Provide the (x, y) coordinate of the cell's center where the given text is located.  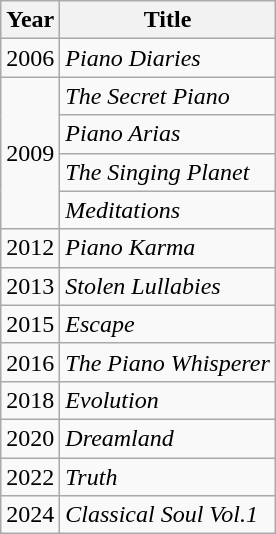
2015 (30, 324)
Stolen Lullabies (168, 286)
Piano Karma (168, 248)
Escape (168, 324)
The Singing Planet (168, 172)
2016 (30, 362)
Classical Soul Vol.1 (168, 515)
Year (30, 20)
Meditations (168, 210)
The Piano Whisperer (168, 362)
2009 (30, 153)
The Secret Piano (168, 96)
2020 (30, 438)
Evolution (168, 400)
2018 (30, 400)
Title (168, 20)
Dreamland (168, 438)
2024 (30, 515)
2013 (30, 286)
Truth (168, 477)
Piano Arias (168, 134)
2006 (30, 58)
2012 (30, 248)
Piano Diaries (168, 58)
2022 (30, 477)
